For the text-containing cell, return its midpoint in [x, y] coordinate format. 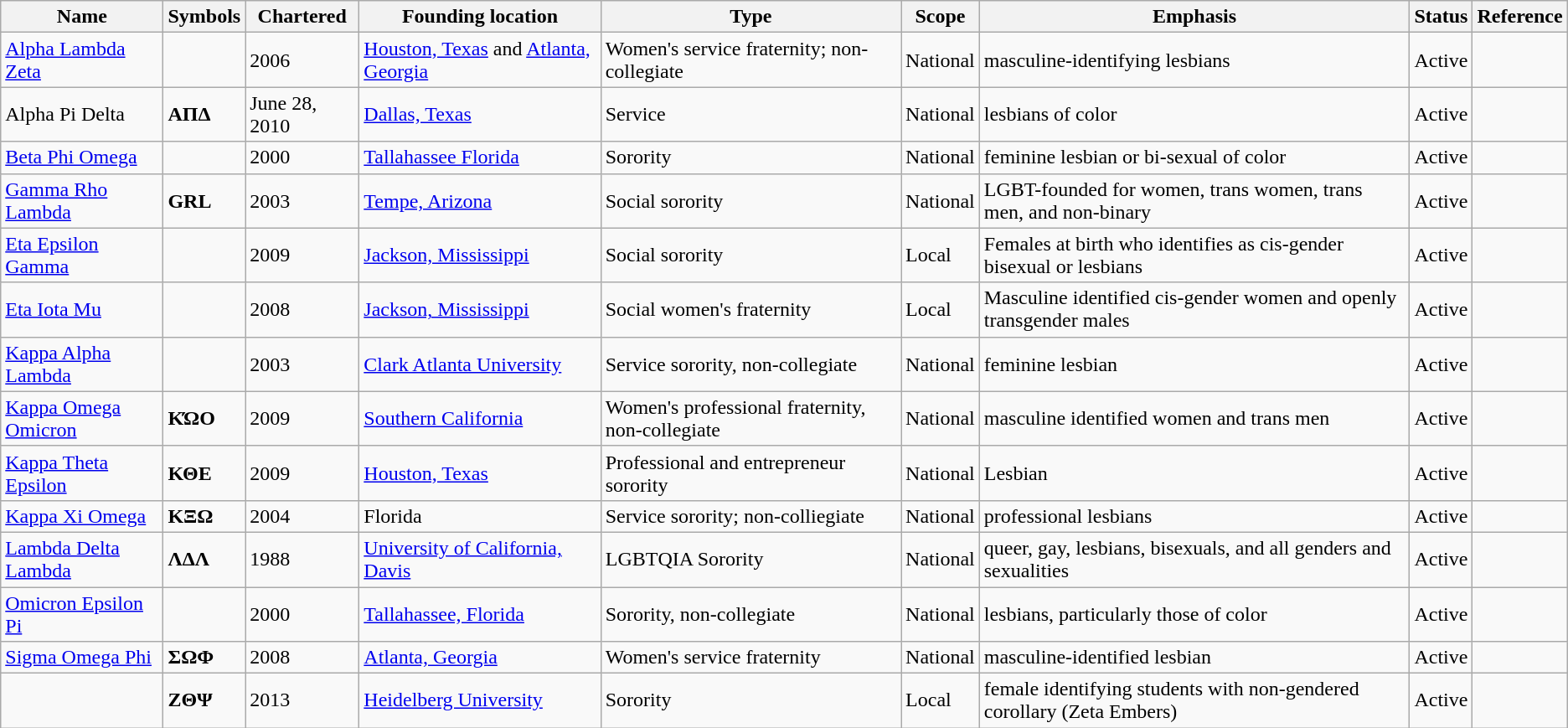
feminine lesbian or bi-sexual of color [1194, 157]
Women's service fraternity; non-collegiate [750, 60]
Omicron Epsilon Pi [82, 613]
Females at birth who identifies as cis-gender bisexual or lesbians [1194, 255]
Founding location [480, 17]
2006 [302, 60]
Tallahassee, Florida [480, 613]
Sorority, non-collegiate [750, 613]
2004 [302, 516]
1988 [302, 560]
Status [1441, 17]
Tallahassee Florida [480, 157]
Masculine identified cis-gender women and openly transgender males [1194, 310]
Gamma Rho Lambda [82, 201]
Professional and entrepreneur sorority [750, 472]
Scope [941, 17]
professional lesbians [1194, 516]
Dallas, Texas [480, 114]
Houston, Texas and Atlanta, Georgia [480, 60]
Kappa Omega Omicron [82, 419]
female identifying students with non-gendered corollary (Zeta Embers) [1194, 700]
Lambda Delta Lambda [82, 560]
Name [82, 17]
feminine lesbian [1194, 364]
Reference [1519, 17]
Women's professional fraternity, non-collegiate [750, 419]
Atlanta, Georgia [480, 658]
ΚΞΩ [204, 516]
ΣΩΦ [204, 658]
Lesbian [1194, 472]
Symbols [204, 17]
Sigma Omega Phi [82, 658]
ΑΠΔ [204, 114]
Eta Epsilon Gamma [82, 255]
ΚΏΟ [204, 419]
Tempe, Arizona [480, 201]
Kappa Theta Epsilon [82, 472]
Houston, Texas [480, 472]
Service sorority, non-collegiate [750, 364]
Alpha Lambda Zeta [82, 60]
ΚΘΕ [204, 472]
Chartered [302, 17]
2013 [302, 700]
lesbians of color [1194, 114]
University of California, Davis [480, 560]
Service [750, 114]
Beta Phi Omega [82, 157]
Service sorority; non-colliegiate [750, 516]
Type [750, 17]
June 28, 2010 [302, 114]
Clark Atlanta University [480, 364]
Women's service fraternity [750, 658]
GRL [204, 201]
Kappa Xi Omega [82, 516]
Social women's fraternity [750, 310]
ΛΔΛ [204, 560]
Heidelberg University [480, 700]
masculine-identified lesbian [1194, 658]
LGBT-founded for women, trans women, trans men, and non-binary [1194, 201]
Eta Iota Mu [82, 310]
Kappa Alpha Lambda [82, 364]
Florida [480, 516]
Alpha Pi Delta [82, 114]
lesbians, particularly those of color [1194, 613]
queer, gay, lesbians, bisexuals, and all genders and sexualities [1194, 560]
LGBTQIA Sorority [750, 560]
Emphasis [1194, 17]
ΖΘΨ [204, 700]
Southern California [480, 419]
masculine-identifying lesbians [1194, 60]
masculine identified women and trans men [1194, 419]
